Output the [x, y] coordinate of the center of the cell containing the given text.  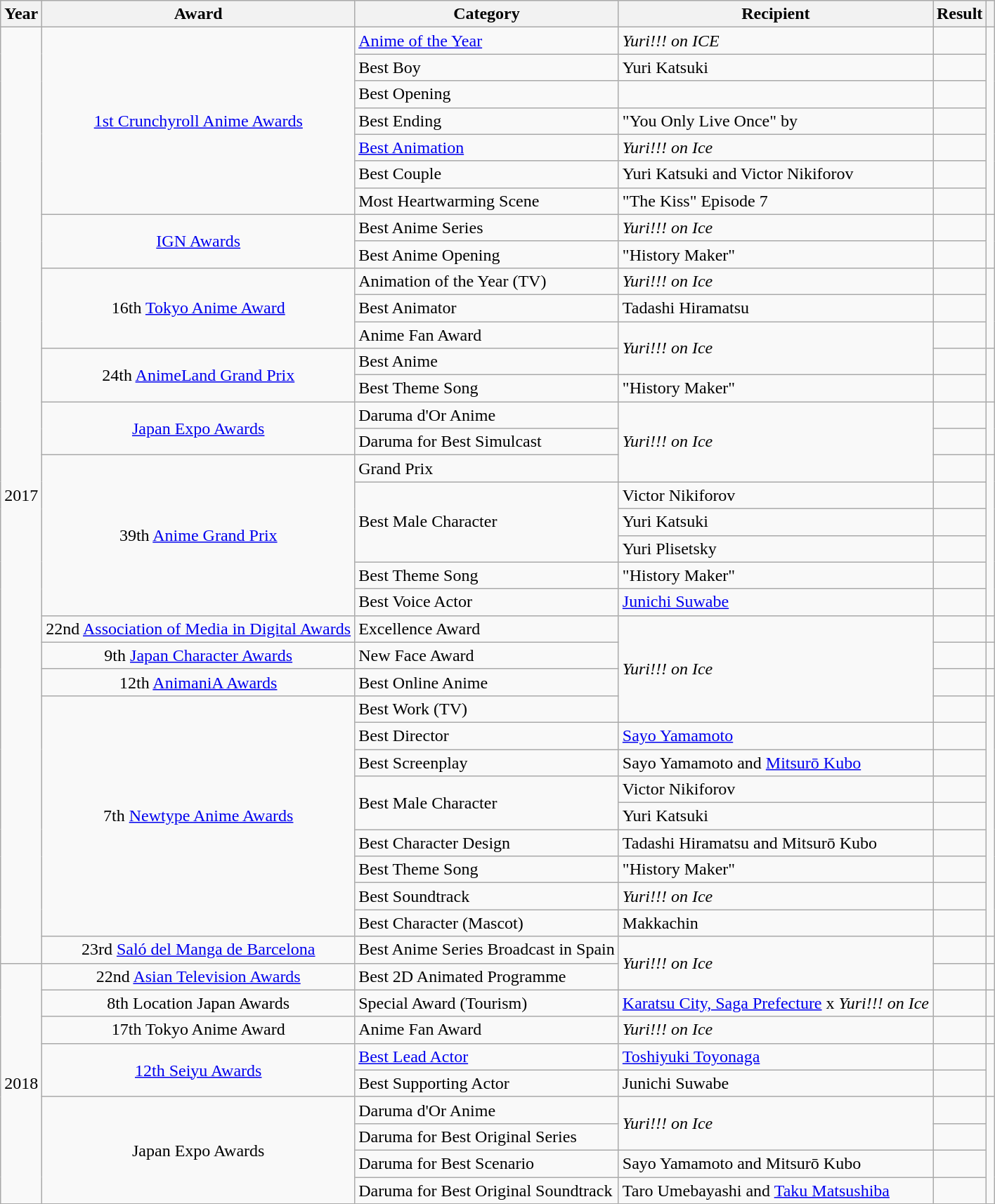
Excellence Award [487, 629]
Best Animator [487, 308]
Daruma for Best Original Soundtrack [487, 1191]
22nd Asian Television Awards [198, 976]
Tadashi Hiramatsu [776, 308]
Best Couple [487, 174]
Best Lead Actor [487, 1056]
Recipient [776, 14]
Daruma for Best Original Series [487, 1137]
23rd Saló del Manga de Barcelona [198, 950]
Animation of the Year (TV) [487, 281]
Best Anime Series Broadcast in Spain [487, 950]
"You Only Live Once" by [776, 121]
Best Ending [487, 121]
Best Screenplay [487, 762]
Best Soundtrack [487, 896]
Award [198, 14]
Best Work (TV) [487, 709]
New Face Award [487, 655]
Toshiyuki Toyonaga [776, 1056]
Best Supporting Actor [487, 1083]
Best Online Anime [487, 682]
Taro Umebayashi and Taku Matsushiba [776, 1191]
Yuri Plisetsky [776, 549]
Special Award (Tourism) [487, 1003]
Yuri Katsuki and Victor Nikiforov [776, 174]
Year [21, 14]
17th Tokyo Anime Award [198, 1030]
Best 2D Animated Programme [487, 976]
Best Anime [487, 362]
12th AnimaniA Awards [198, 682]
Most Heartwarming Scene [487, 201]
IGN Awards [198, 241]
"The Kiss" Episode 7 [776, 201]
Daruma for Best Simulcast [487, 442]
Best Opening [487, 94]
Grand Prix [487, 469]
Tadashi Hiramatsu and Mitsurō Kubo [776, 843]
Karatsu City, Saga Prefecture x Yuri!!! on Ice [776, 1003]
2018 [21, 1083]
16th Tokyo Anime Award [198, 308]
12th Seiyu Awards [198, 1070]
22nd Association of Media in Digital Awards [198, 629]
Yuri!!! on ICE [776, 41]
Best Character (Mascot) [487, 923]
Category [487, 14]
Best Voice Actor [487, 602]
Best Anime Series [487, 228]
Best Character Design [487, 843]
Daruma for Best Scenario [487, 1163]
8th Location Japan Awards [198, 1003]
Best Director [487, 735]
Anime of the Year [487, 41]
24th AnimeLand Grand Prix [198, 375]
Result [960, 14]
1st Crunchyroll Anime Awards [198, 121]
9th Japan Character Awards [198, 655]
Best Boy [487, 67]
39th Anime Grand Prix [198, 535]
Best Animation [487, 148]
Makkachin [776, 923]
Sayo Yamamoto [776, 735]
Best Anime Opening [487, 254]
2017 [21, 495]
7th Newtype Anime Awards [198, 816]
